Return (x, y) of the center of cell containing provided text 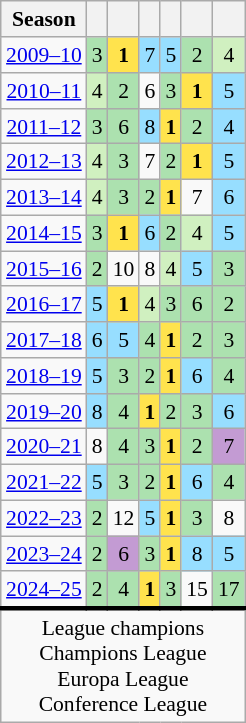
Season (44, 19)
2023–24 (44, 554)
12 (124, 518)
2018–19 (44, 376)
2020–21 (44, 447)
2014–15 (44, 233)
2017–18 (44, 340)
2012–13 (44, 162)
2013–14 (44, 197)
2010–11 (44, 91)
17 (229, 590)
10 (124, 269)
2024–25 (44, 590)
2015–16 (44, 269)
2011–12 (44, 126)
2009–10 (44, 55)
2019–20 (44, 411)
2016–17 (44, 304)
2022–23 (44, 518)
2021–22 (44, 482)
League champions Champions League Europa League Conference League (123, 665)
15 (197, 590)
